Capture the cell that displays the provided text and extract its [x, y] central coordinate. 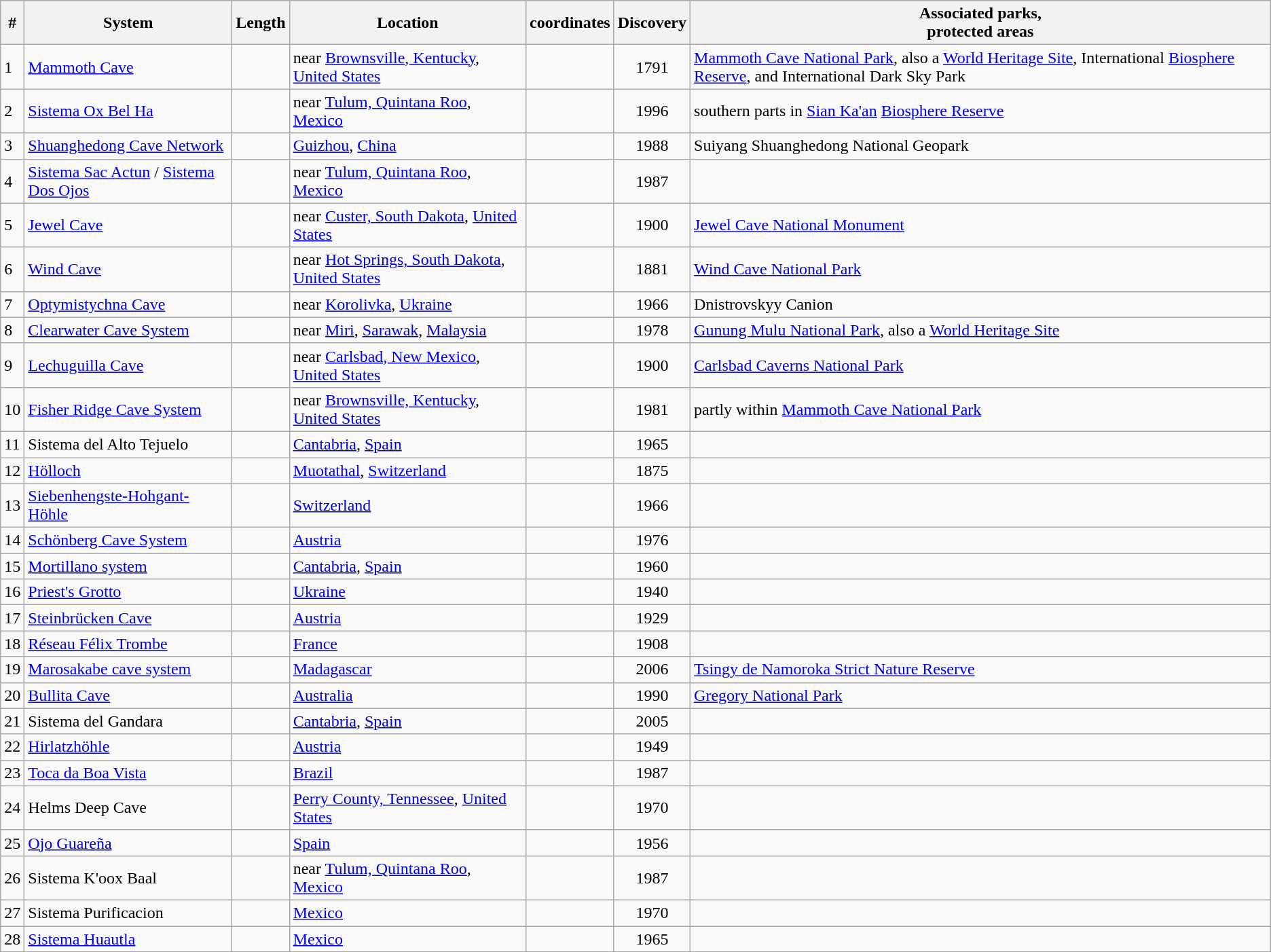
Wind Cave [128, 269]
Clearwater Cave System [128, 330]
1996 [652, 111]
Lechuguilla Cave [128, 365]
Sistema K'oox Baal [128, 877]
Hirlatzhöhle [128, 747]
Location [407, 23]
partly within Mammoth Cave National Park [980, 409]
27 [12, 913]
1978 [652, 330]
Perry County, Tennessee, United States [407, 808]
Hölloch [128, 471]
1960 [652, 566]
1940 [652, 592]
near Hot Springs, South Dakota, United States [407, 269]
Dnistrovskyy Canion [980, 304]
Switzerland [407, 505]
Jewel Cave National Monument [980, 225]
17 [12, 618]
Sistema del Gandara [128, 721]
Helms Deep Cave [128, 808]
3 [12, 146]
20 [12, 695]
1988 [652, 146]
1929 [652, 618]
1875 [652, 471]
Guizhou, China [407, 146]
24 [12, 808]
25 [12, 843]
Ojo Guareña [128, 843]
2 [12, 111]
near Korolivka, Ukraine [407, 304]
1 [12, 67]
1990 [652, 695]
near Miri, Sarawak, Malaysia [407, 330]
1956 [652, 843]
Length [261, 23]
Spain [407, 843]
23 [12, 773]
Carlsbad Caverns National Park [980, 365]
near Custer, South Dakota, United States [407, 225]
19 [12, 670]
15 [12, 566]
13 [12, 505]
Muotathal, Switzerland [407, 471]
16 [12, 592]
Sistema Purificacion [128, 913]
Mortillano system [128, 566]
1981 [652, 409]
Brazil [407, 773]
Sistema Ox Bel Ha [128, 111]
Madagascar [407, 670]
1976 [652, 541]
1791 [652, 67]
Marosakabe cave system [128, 670]
Tsingy de Namoroka Strict Nature Reserve [980, 670]
Mammoth Cave National Park, also a World Heritage Site, International Biosphere Reserve, and International Dark Sky Park [980, 67]
Toca da Boa Vista [128, 773]
Mammoth Cave [128, 67]
Fisher Ridge Cave System [128, 409]
Discovery [652, 23]
8 [12, 330]
Schönberg Cave System [128, 541]
Siebenhengste-Hohgant-Höhle [128, 505]
1908 [652, 644]
5 [12, 225]
26 [12, 877]
Gregory National Park [980, 695]
Sistema Huautla [128, 939]
Ukraine [407, 592]
Optymistychna Cave [128, 304]
Wind Cave National Park [980, 269]
Associated parks,protected areas [980, 23]
Priest's Grotto [128, 592]
coordinates [570, 23]
2006 [652, 670]
Steinbrücken Cave [128, 618]
Bullita Cave [128, 695]
28 [12, 939]
Gunung Mulu National Park, also a World Heritage Site [980, 330]
southern parts in Sian Ka'an Biosphere Reserve [980, 111]
Jewel Cave [128, 225]
4 [12, 181]
System [128, 23]
Australia [407, 695]
# [12, 23]
1949 [652, 747]
Sistema del Alto Tejuelo [128, 444]
12 [12, 471]
7 [12, 304]
11 [12, 444]
22 [12, 747]
near Carlsbad, New Mexico, United States [407, 365]
1881 [652, 269]
9 [12, 365]
18 [12, 644]
14 [12, 541]
10 [12, 409]
France [407, 644]
21 [12, 721]
6 [12, 269]
Sistema Sac Actun / Sistema Dos Ojos [128, 181]
Réseau Félix Trombe [128, 644]
Shuanghedong Cave Network [128, 146]
Suiyang Shuanghedong National Geopark [980, 146]
2005 [652, 721]
